From the cell containing the given text, extract its center point as [X, Y] coordinate. 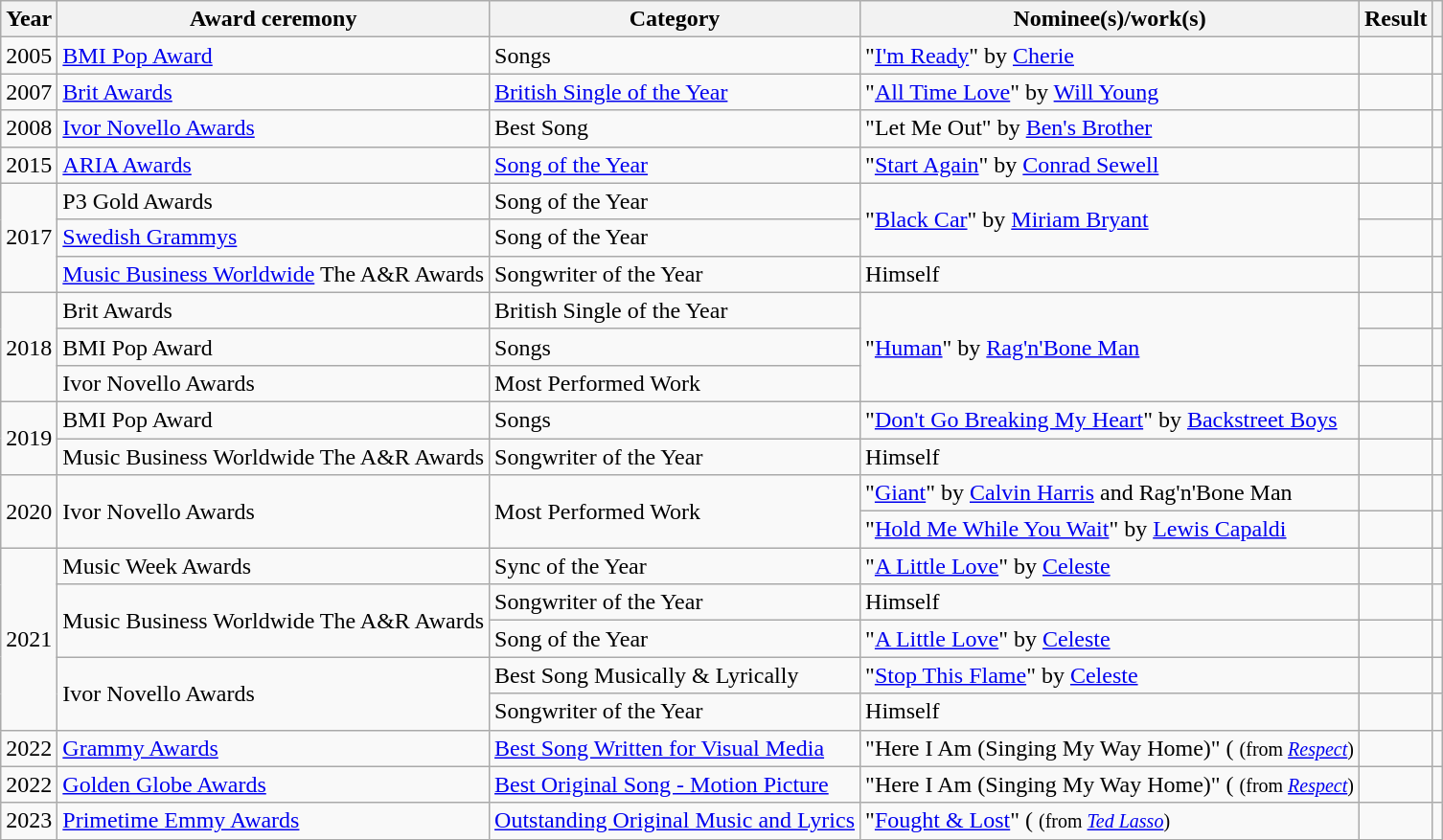
2023 [29, 821]
"Stop This Flame" by Celeste [1110, 675]
Year [29, 19]
2015 [29, 165]
"All Time Love" by Will Young [1110, 92]
Category [675, 19]
Sync of the Year [675, 566]
"Human" by Rag'n'Bone Man [1110, 347]
Award ceremony [274, 19]
"Giant" by Calvin Harris and Rag'n'Bone Man [1110, 493]
2008 [29, 128]
2018 [29, 347]
"Fought & Lost" ( (from Ted Lasso) [1110, 821]
P3 Gold Awards [274, 201]
2017 [29, 238]
"I'm Ready" by Cherie [1110, 56]
Best Song Musically & Lyrically [675, 675]
"Let Me Out" by Ben's Brother [1110, 128]
Music Week Awards [274, 566]
Best Song Written for Visual Media [675, 748]
Grammy Awards [274, 748]
"Black Car" by Miriam Bryant [1110, 219]
Nominee(s)/work(s) [1110, 19]
"Hold Me While You Wait" by Lewis Capaldi [1110, 530]
Primetime Emmy Awards [274, 821]
Outstanding Original Music and Lyrics [675, 821]
Best Original Song - Motion Picture [675, 784]
Swedish Grammys [274, 238]
2020 [29, 511]
"Don't Go Breaking My Heart" by Backstreet Boys [1110, 420]
2007 [29, 92]
ARIA Awards [274, 165]
Result [1396, 19]
2005 [29, 56]
Best Song [675, 128]
"Start Again" by Conrad Sewell [1110, 165]
Golden Globe Awards [274, 784]
2021 [29, 639]
2019 [29, 438]
